Capture the cell that displays the provided text and extract its [x, y] central coordinate. 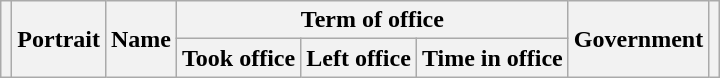
Name [140, 39]
Took office [239, 58]
Left office [359, 58]
Government [638, 39]
Term of office [373, 20]
Portrait [59, 39]
Time in office [492, 58]
